Pinpoint the cell where the given text exists, returning its (X, Y) midpoint coordinate. 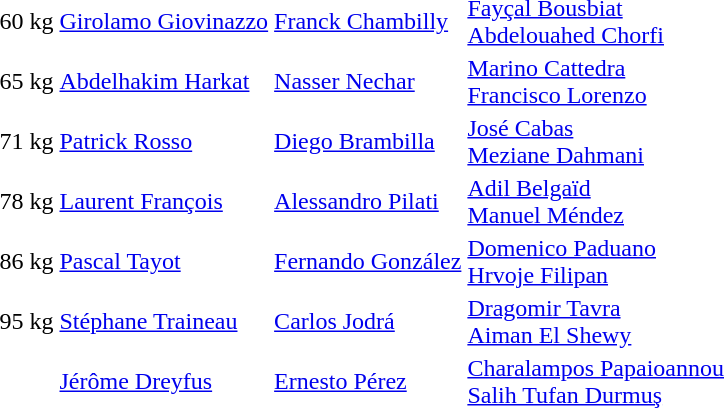
Pascal Tayot (164, 262)
Alessandro Pilati (368, 202)
Nasser Nechar (368, 82)
Carlos Jodrá (368, 322)
Abdelhakim Harkat (164, 82)
Diego Brambilla (368, 142)
Stéphane Traineau (164, 322)
Patrick Rosso (164, 142)
Laurent François (164, 202)
Fernando González (368, 262)
